For the text-containing cell, return its midpoint in [X, Y] coordinate format. 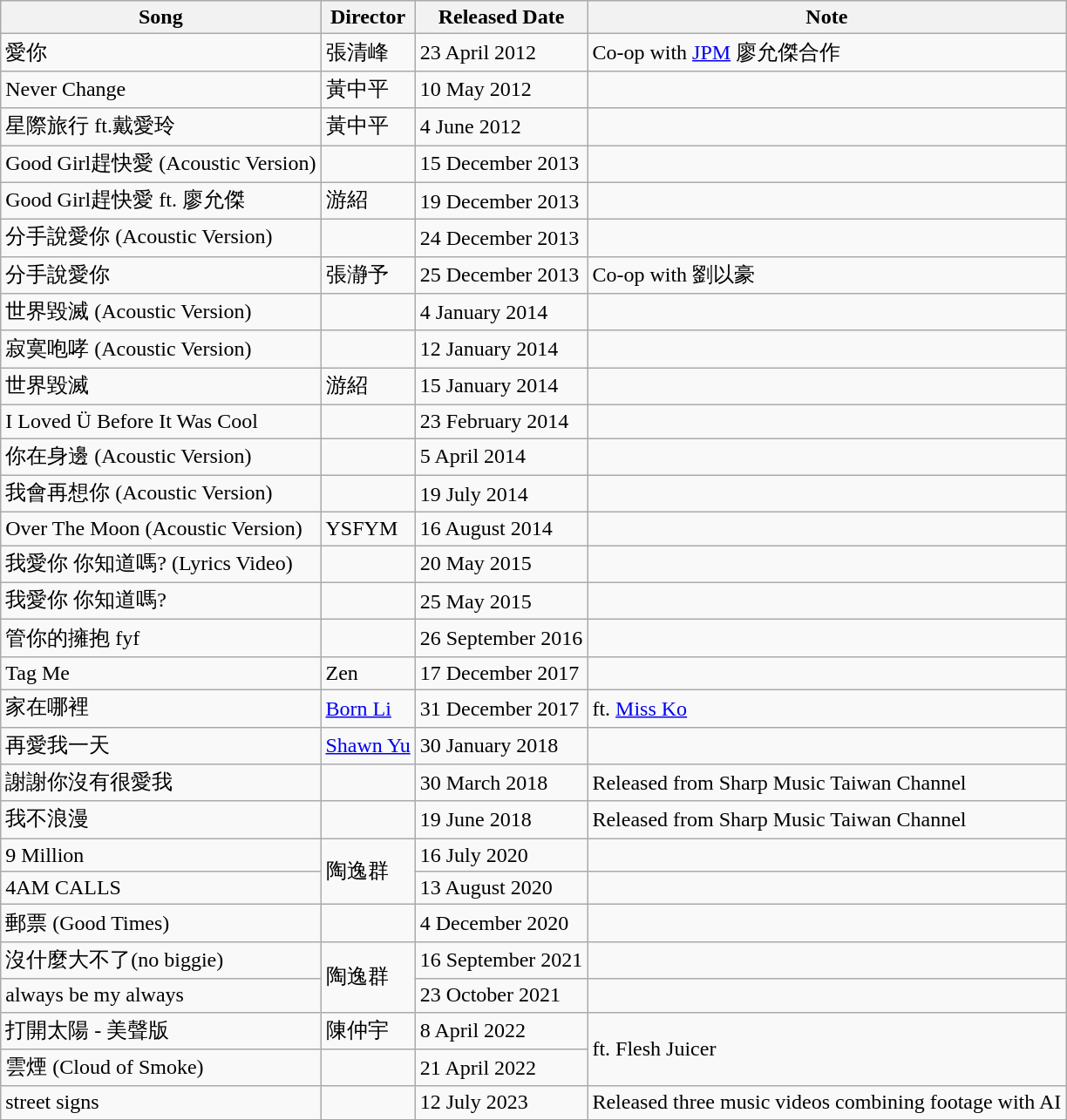
Tag Me [160, 673]
世界毀滅 [160, 387]
ft. Miss Ko [826, 708]
再愛我一天 [160, 746]
Shawn Yu [368, 746]
16 September 2021 [501, 960]
郵票 (Good Times) [160, 924]
25 December 2013 [501, 275]
5 April 2014 [501, 457]
31 December 2017 [501, 708]
23 April 2012 [501, 52]
15 January 2014 [501, 387]
8 April 2022 [501, 1030]
16 July 2020 [501, 855]
10 May 2012 [501, 89]
家在哪裡 [160, 708]
我愛你 你知道嗎? [160, 601]
ft. Flesh Juicer [826, 1049]
世界毀滅 (Acoustic Version) [160, 312]
I Loved Ü Before It Was Cool [160, 421]
Co-op with JPM 廖允傑合作 [826, 52]
沒什麼大不了(no biggie) [160, 960]
分手說愛你 (Acoustic Version) [160, 239]
雲煙 (Cloud of Smoke) [160, 1069]
Released three music videos combining footage with AI [826, 1103]
Never Change [160, 89]
26 September 2016 [501, 638]
19 July 2014 [501, 493]
分手說愛你 [160, 275]
Good Girl趕快愛 ft. 廖允傑 [160, 200]
25 May 2015 [501, 601]
23 October 2021 [501, 995]
我不浪漫 [160, 819]
張清峰 [368, 52]
你在身邊 (Acoustic Version) [160, 457]
19 December 2013 [501, 200]
19 June 2018 [501, 819]
張瀞予 [368, 275]
寂寞咆哮 (Acoustic Version) [160, 349]
Co-op with 劉以豪 [826, 275]
street signs [160, 1103]
Over The Moon (Acoustic Version) [160, 529]
陳仲宇 [368, 1030]
Song [160, 17]
24 December 2013 [501, 239]
23 February 2014 [501, 421]
Note [826, 17]
Zen [368, 673]
30 January 2018 [501, 746]
20 May 2015 [501, 565]
4 June 2012 [501, 127]
Director [368, 17]
4AM CALLS [160, 888]
16 August 2014 [501, 529]
Released Date [501, 17]
我會再想你 (Acoustic Version) [160, 493]
打開太陽 - 美聲版 [160, 1030]
4 January 2014 [501, 312]
4 December 2020 [501, 924]
12 January 2014 [501, 349]
愛你 [160, 52]
管你的擁抱 fyf [160, 638]
15 December 2013 [501, 164]
謝謝你沒有很愛我 [160, 783]
9 Million [160, 855]
星際旅行 ft.戴愛玲 [160, 127]
always be my always [160, 995]
YSFYM [368, 529]
12 July 2023 [501, 1103]
Good Girl趕快愛 (Acoustic Version) [160, 164]
21 April 2022 [501, 1069]
我愛你 你知道嗎? (Lyrics Video) [160, 565]
Born Li [368, 708]
13 August 2020 [501, 888]
17 December 2017 [501, 673]
30 March 2018 [501, 783]
